Scan for the cell matching the given text and deliver its (x, y) coordinate at center. 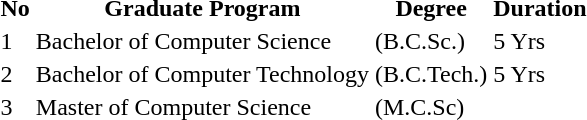
(B.C.Sc.) (430, 41)
Bachelor of Computer Science (202, 41)
(B.C.Tech.) (430, 74)
Bachelor of Computer Technology (202, 74)
